Output the (x, y) coordinate of the center of the cell containing the given text.  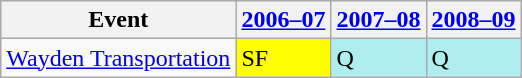
2008–09 (474, 20)
SF (284, 58)
Wayden Transportation (118, 58)
2006–07 (284, 20)
Event (118, 20)
2007–08 (378, 20)
